Capture the cell that displays the provided text and extract its [X, Y] central coordinate. 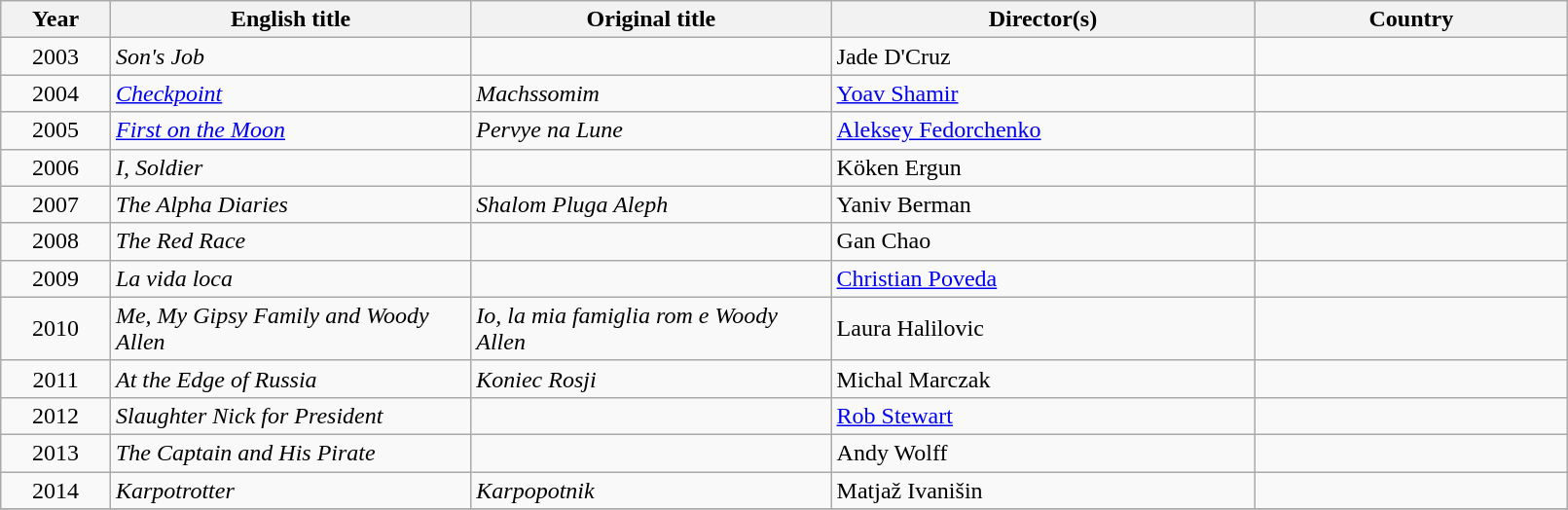
Checkpoint [290, 93]
2006 [56, 167]
Country [1411, 19]
Yoav Shamir [1043, 93]
Shalom Pluga Aleph [651, 204]
Slaughter Nick for President [290, 416]
Laura Halilovic [1043, 329]
Köken Ergun [1043, 167]
The Red Race [290, 241]
Io, la mia famiglia rom e Woody Allen [651, 329]
2010 [56, 329]
La vida loca [290, 278]
Year [56, 19]
Karpopotnik [651, 490]
Son's Job [290, 56]
Rob Stewart [1043, 416]
Michal Marczak [1043, 379]
Me, My Gipsy Family and Woody Allen [290, 329]
2009 [56, 278]
2005 [56, 130]
2011 [56, 379]
2008 [56, 241]
First on the Moon [290, 130]
Pervye na Lune [651, 130]
2004 [56, 93]
Andy Wolff [1043, 453]
2007 [56, 204]
Machssomim [651, 93]
At the Edge of Russia [290, 379]
The Alpha Diaries [290, 204]
Jade D'Cruz [1043, 56]
Christian Poveda [1043, 278]
Gan Chao [1043, 241]
The Captain and His Pirate [290, 453]
Yaniv Berman [1043, 204]
2013 [56, 453]
English title [290, 19]
I, Soldier [290, 167]
Koniec Rosji [651, 379]
2014 [56, 490]
Karpotrotter [290, 490]
Original title [651, 19]
Director(s) [1043, 19]
2003 [56, 56]
Aleksey Fedorchenko [1043, 130]
2012 [56, 416]
Matjaž Ivanišin [1043, 490]
